Identify which cell holds the provided text, then report its [x, y] central coordinate. 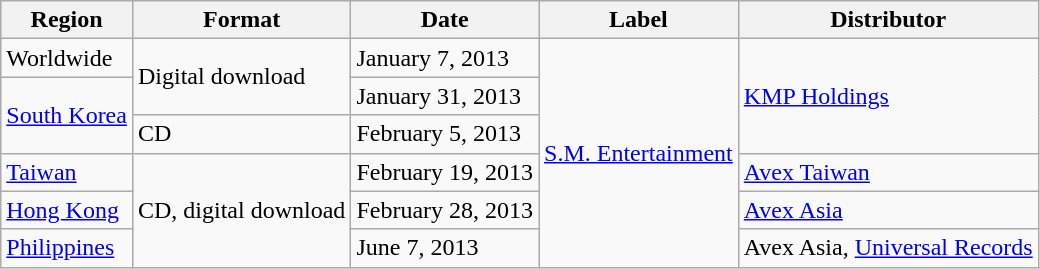
Digital download [241, 77]
Worldwide [67, 58]
Distributor [888, 20]
January 7, 2013 [445, 58]
CD, digital download [241, 210]
South Korea [67, 115]
February 28, 2013 [445, 210]
Philippines [67, 248]
June 7, 2013 [445, 248]
Label [639, 20]
Date [445, 20]
Avex Taiwan [888, 172]
KMP Holdings [888, 96]
Hong Kong [67, 210]
February 5, 2013 [445, 134]
January 31, 2013 [445, 96]
Format [241, 20]
Avex Asia, Universal Records [888, 248]
Avex Asia [888, 210]
Region [67, 20]
CD [241, 134]
February 19, 2013 [445, 172]
Taiwan [67, 172]
S.M. Entertainment [639, 153]
